Extract the (X, Y) coordinate from the center of the cell holding the provided text.  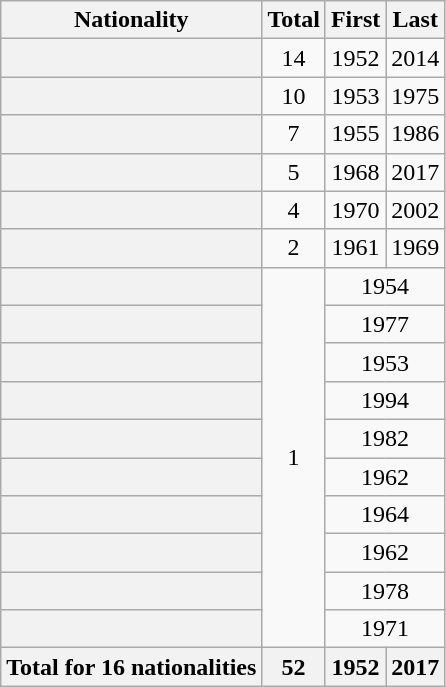
First (355, 20)
52 (294, 667)
1978 (384, 591)
10 (294, 96)
1955 (355, 134)
1968 (355, 172)
1982 (384, 438)
1969 (416, 248)
1994 (384, 400)
2002 (416, 210)
2 (294, 248)
14 (294, 58)
1961 (355, 248)
2014 (416, 58)
1986 (416, 134)
1954 (384, 286)
5 (294, 172)
Total (294, 20)
1970 (355, 210)
1971 (384, 629)
1975 (416, 96)
4 (294, 210)
1964 (384, 515)
Total for 16 nationalities (132, 667)
7 (294, 134)
Nationality (132, 20)
Last (416, 20)
1 (294, 458)
1977 (384, 324)
